Search for the cell housing the specified text and yield its [X, Y] center coordinate. 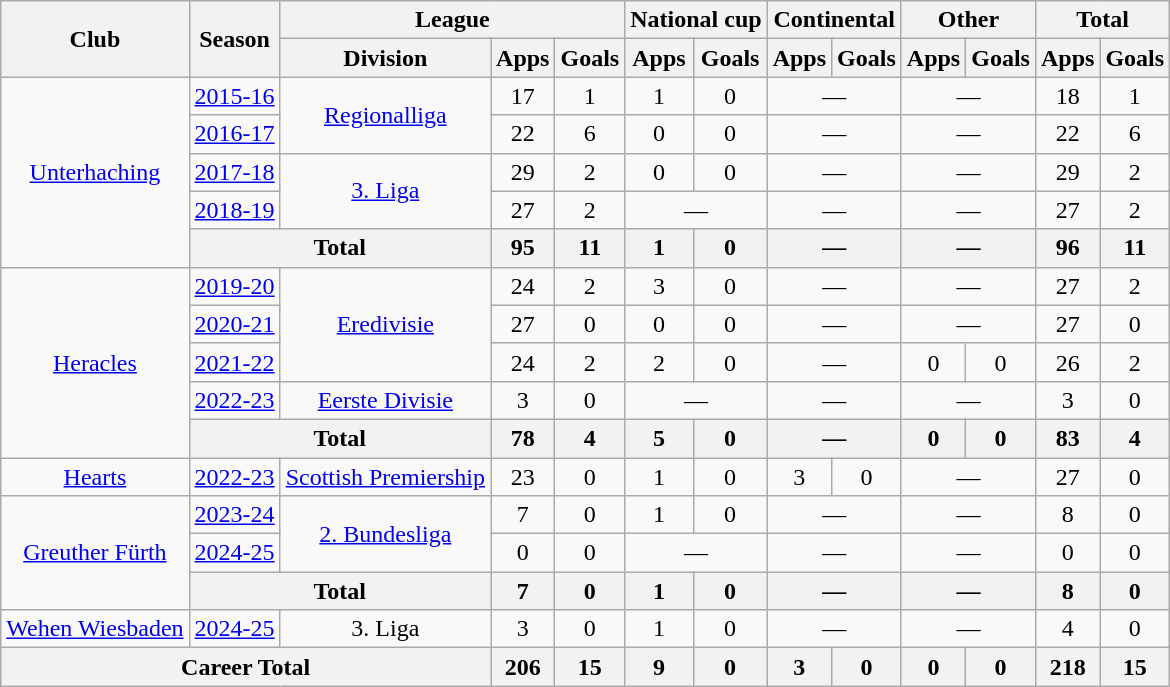
National cup [696, 20]
206 [523, 667]
5 [659, 438]
17 [523, 96]
18 [1067, 96]
23 [523, 477]
Unterhaching [95, 172]
2019-20 [234, 286]
Scottish Premiership [385, 477]
Club [95, 39]
26 [1067, 362]
Eredivisie [385, 324]
Wehen Wiesbaden [95, 629]
Division [385, 58]
96 [1067, 248]
83 [1067, 438]
9 [659, 667]
218 [1067, 667]
Regionalliga [385, 115]
Hearts [95, 477]
Eerste Divisie [385, 400]
2020-21 [234, 324]
Greuther Fürth [95, 553]
Career Total [246, 667]
2018-19 [234, 210]
2015-16 [234, 96]
Heracles [95, 362]
Continental [834, 20]
2016-17 [234, 134]
Other [968, 20]
League [452, 20]
Season [234, 39]
2. Bundesliga [385, 534]
2023-24 [234, 515]
2021-22 [234, 362]
2017-18 [234, 172]
95 [523, 248]
78 [523, 438]
